From the cell containing the given text, extract its center point as [x, y] coordinate. 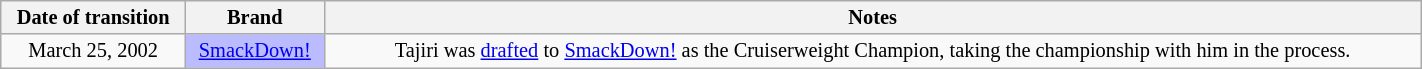
March 25, 2002 [94, 51]
Date of transition [94, 17]
Notes [872, 17]
Brand [255, 17]
SmackDown! [255, 51]
Tajiri was drafted to SmackDown! as the Cruiserweight Champion, taking the championship with him in the process. [872, 51]
